Determine the (x, y) coordinate at the center of the cell enclosing the given text.  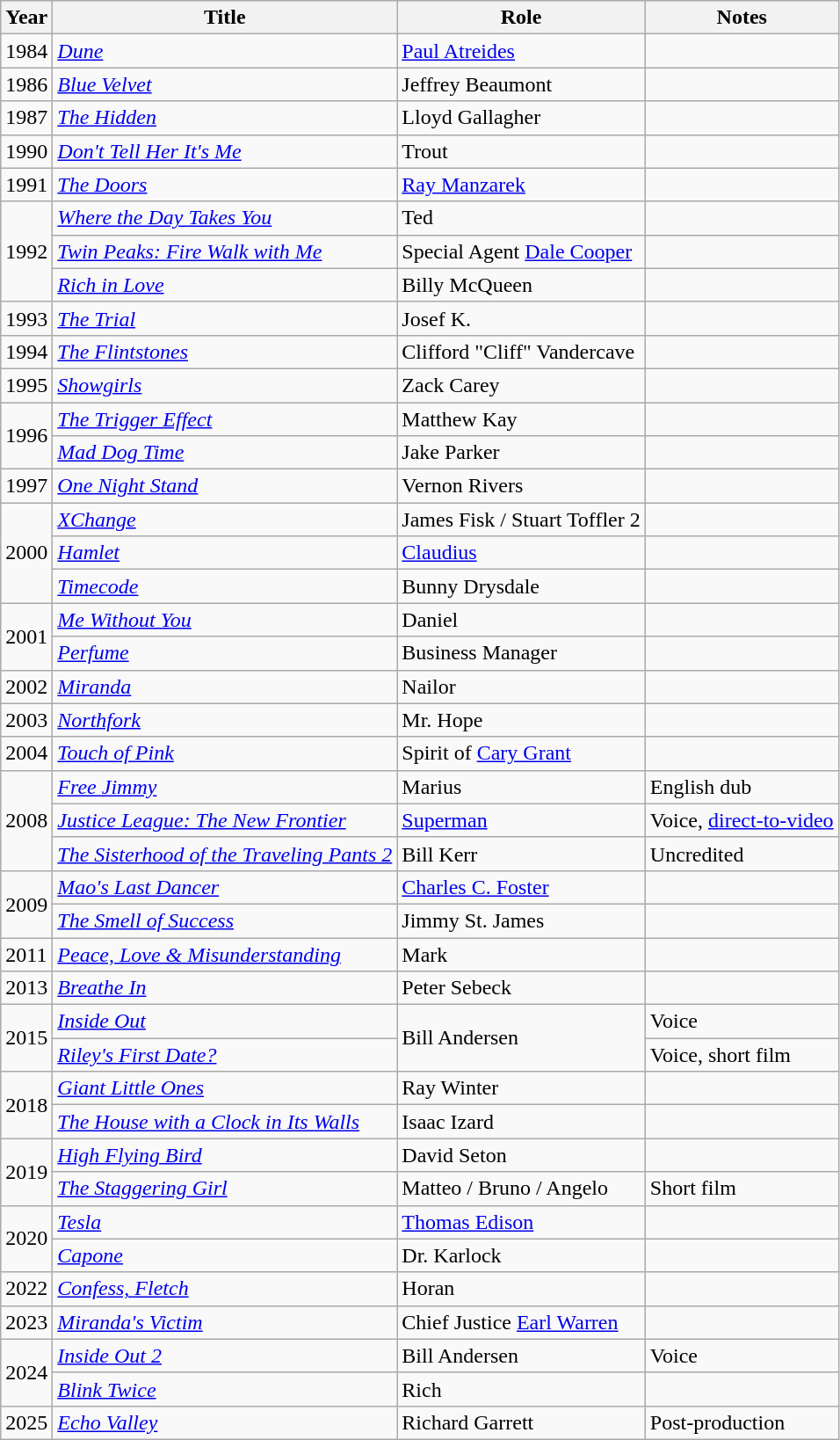
Chief Justice Earl Warren (521, 1322)
The Staggering Girl (225, 1189)
The Flintstones (225, 352)
Lloyd Gallagher (521, 118)
Voice, direct-to-video (742, 820)
Short film (742, 1189)
1990 (26, 151)
David Seton (521, 1155)
Superman (521, 820)
Trout (521, 151)
Capone (225, 1255)
Justice League: The New Frontier (225, 820)
Daniel (521, 620)
Rich (521, 1389)
1993 (26, 318)
2013 (26, 988)
2022 (26, 1289)
Me Without You (225, 620)
Matteo / Bruno / Angelo (521, 1189)
1994 (26, 352)
Richard Garrett (521, 1422)
Jimmy St. James (521, 920)
Dr. Karlock (521, 1255)
Zack Carey (521, 385)
The Smell of Success (225, 920)
James Fisk / Stuart Toffler 2 (521, 520)
1996 (26, 436)
Northfork (225, 720)
2000 (26, 553)
Dune (225, 51)
Claudius (521, 553)
Billy McQueen (521, 285)
Giant Little Ones (225, 1088)
The Trial (225, 318)
English dub (742, 787)
Showgirls (225, 385)
Horan (521, 1289)
2004 (26, 753)
1984 (26, 51)
Nailor (521, 687)
Mao's Last Dancer (225, 887)
Where the Day Takes You (225, 218)
Blink Twice (225, 1389)
The Hidden (225, 118)
2020 (26, 1239)
Bunny Drysdale (521, 586)
Ted (521, 218)
Spirit of Cary Grant (521, 753)
Mr. Hope (521, 720)
Uncredited (742, 854)
Matthew Kay (521, 419)
The Doors (225, 185)
Inside Out (225, 1022)
High Flying Bird (225, 1155)
Vernon Rivers (521, 486)
2015 (26, 1038)
Jake Parker (521, 453)
Notes (742, 18)
2025 (26, 1422)
2019 (26, 1172)
Jeffrey Beaumont (521, 84)
Tesla (225, 1222)
Isaac Izard (521, 1122)
2011 (26, 954)
Breathe In (225, 988)
Charles C. Foster (521, 887)
2009 (26, 904)
2003 (26, 720)
1986 (26, 84)
The House with a Clock in Its Walls (225, 1122)
Echo Valley (225, 1422)
Post-production (742, 1422)
The Trigger Effect (225, 419)
Rich in Love (225, 285)
Don't Tell Her It's Me (225, 151)
Title (225, 18)
2001 (26, 636)
Perfume (225, 653)
Thomas Edison (521, 1222)
2018 (26, 1105)
One Night Stand (225, 486)
Free Jimmy (225, 787)
2002 (26, 687)
Peter Sebeck (521, 988)
Miranda (225, 687)
Hamlet (225, 553)
Year (26, 18)
Blue Velvet (225, 84)
Peace, Love & Misunderstanding (225, 954)
2024 (26, 1372)
Special Agent Dale Cooper (521, 251)
Touch of Pink (225, 753)
Voice, short film (742, 1055)
Twin Peaks: Fire Walk with Me (225, 251)
The Sisterhood of the Traveling Pants 2 (225, 854)
Ray Manzarek (521, 185)
Ray Winter (521, 1088)
Miranda's Victim (225, 1322)
Paul Atreides (521, 51)
Role (521, 18)
1992 (26, 251)
1997 (26, 486)
Clifford "Cliff" Vandercave (521, 352)
Riley's First Date? (225, 1055)
Josef K. (521, 318)
Mad Dog Time (225, 453)
1991 (26, 185)
Timecode (225, 586)
1995 (26, 385)
XChange (225, 520)
1987 (26, 118)
2008 (26, 820)
Mark (521, 954)
Marius (521, 787)
2023 (26, 1322)
Bill Kerr (521, 854)
Inside Out 2 (225, 1356)
Confess, Fletch (225, 1289)
Business Manager (521, 653)
